Capture the cell that displays the provided text and extract its (x, y) central coordinate. 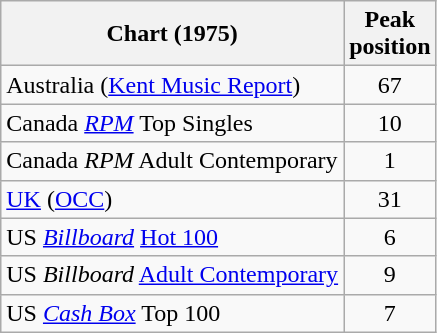
67 (390, 85)
6 (390, 237)
US Cash Box Top 100 (172, 313)
31 (390, 199)
Peakposition (390, 34)
UK (OCC) (172, 199)
Canada RPM Top Singles (172, 123)
10 (390, 123)
Chart (1975) (172, 34)
US Billboard Adult Contemporary (172, 275)
1 (390, 161)
Canada RPM Adult Contemporary (172, 161)
9 (390, 275)
US Billboard Hot 100 (172, 237)
7 (390, 313)
Australia (Kent Music Report) (172, 85)
